Find where the given text appears and provide that cell's center as [X, Y] coordinate. 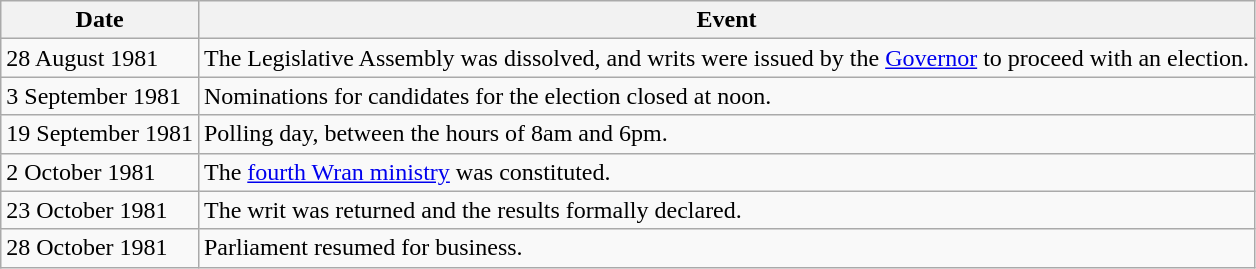
Polling day, between the hours of 8am and 6pm. [726, 134]
3 September 1981 [100, 96]
23 October 1981 [100, 210]
Nominations for candidates for the election closed at noon. [726, 96]
Date [100, 20]
The fourth Wran ministry was constituted. [726, 172]
Event [726, 20]
The Legislative Assembly was dissolved, and writs were issued by the Governor to proceed with an election. [726, 58]
19 September 1981 [100, 134]
28 October 1981 [100, 248]
The writ was returned and the results formally declared. [726, 210]
28 August 1981 [100, 58]
2 October 1981 [100, 172]
Parliament resumed for business. [726, 248]
